For the text-containing cell, return its midpoint in (X, Y) coordinate format. 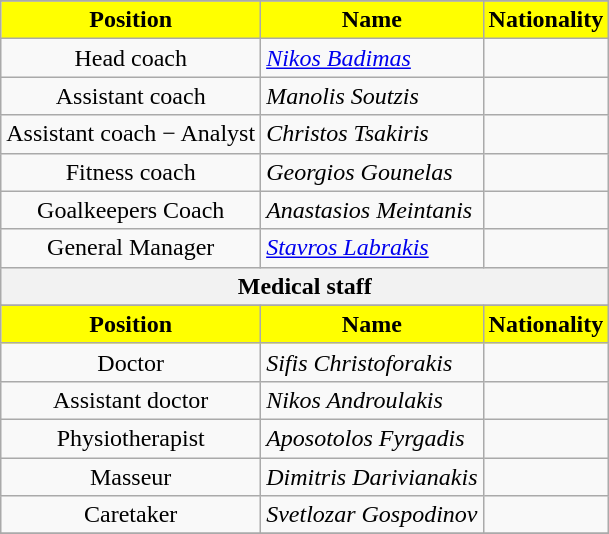
Assistant coach (131, 96)
General Manager (131, 248)
Doctor (131, 362)
Masseur (131, 477)
Assistant doctor (131, 400)
Svetlozar Gospodinov (372, 515)
Sifis Christoforakis (372, 362)
Georgios Gounelas (372, 172)
Dimitris Darivianakis (372, 477)
Physiotherapist (131, 438)
Anastasios Meintanis (372, 210)
Nikos Badimas (372, 58)
Fitness coach (131, 172)
Aposotolos Fyrgadis (372, 438)
Stavros Labrakis (372, 248)
Christos Tsakiris (372, 134)
Goalkeepers Coach (131, 210)
Manolis Soutzis (372, 96)
Medical staff (305, 286)
Caretaker (131, 515)
Assistant coach − Analyst (131, 134)
Nikos Androulakis (372, 400)
Head coach (131, 58)
